Locate the cell with the specified text and output its (X, Y) center coordinate. 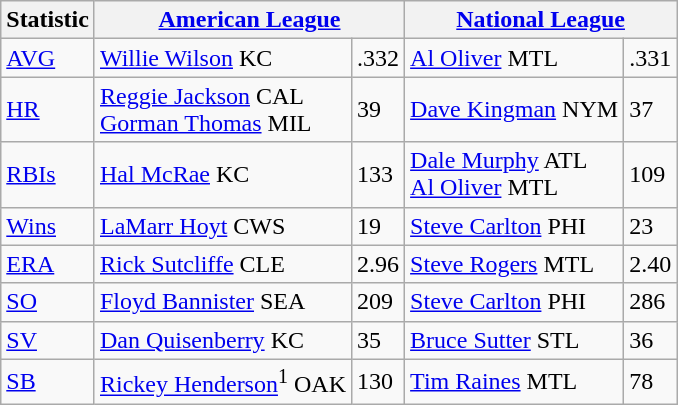
78 (650, 382)
LaMarr Hoyt CWS (222, 226)
Floyd Bannister SEA (222, 302)
Dale Murphy ATLAl Oliver MTL (514, 174)
.332 (378, 58)
Dan Quisenberry KC (222, 340)
37 (650, 110)
36 (650, 340)
Statistic (48, 20)
Hal McRae KC (222, 174)
HR (48, 110)
Rickey Henderson1 OAK (222, 382)
2.40 (650, 264)
2.96 (378, 264)
RBIs (48, 174)
39 (378, 110)
23 (650, 226)
Willie Wilson KC (222, 58)
109 (650, 174)
Rick Sutcliffe CLE (222, 264)
ERA (48, 264)
286 (650, 302)
National League (541, 20)
.331 (650, 58)
19 (378, 226)
Reggie Jackson CALGorman Thomas MIL (222, 110)
AVG (48, 58)
133 (378, 174)
Al Oliver MTL (514, 58)
35 (378, 340)
SB (48, 382)
Bruce Sutter STL (514, 340)
American League (249, 20)
SO (48, 302)
SV (48, 340)
Wins (48, 226)
Dave Kingman NYM (514, 110)
Tim Raines MTL (514, 382)
Steve Rogers MTL (514, 264)
209 (378, 302)
130 (378, 382)
